Detect which cell encompasses the target text, then output its (x, y) center coordinate. 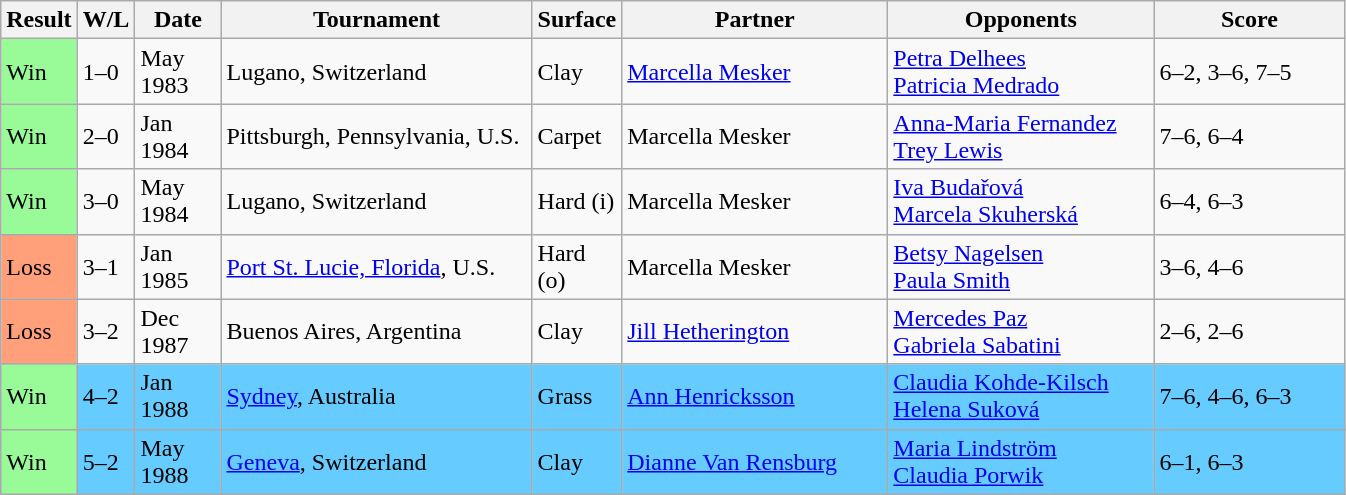
Partner (755, 20)
6–1, 6–3 (1250, 462)
6–4, 6–3 (1250, 202)
Jan 1988 (178, 396)
Result (39, 20)
Port St. Lucie, Florida, U.S. (376, 266)
7–6, 4–6, 6–3 (1250, 396)
7–6, 6–4 (1250, 136)
Hard (o) (577, 266)
May 1988 (178, 462)
5–2 (106, 462)
Iva Budařová Marcela Skuherská (1021, 202)
Jill Hetherington (755, 332)
Tournament (376, 20)
6–2, 3–6, 7–5 (1250, 72)
Hard (i) (577, 202)
Petra Delhees Patricia Medrado (1021, 72)
Surface (577, 20)
Date (178, 20)
Maria Lindström Claudia Porwik (1021, 462)
3–0 (106, 202)
Opponents (1021, 20)
May 1983 (178, 72)
Ann Henricksson (755, 396)
2–6, 2–6 (1250, 332)
W/L (106, 20)
3–6, 4–6 (1250, 266)
Carpet (577, 136)
Score (1250, 20)
Jan 1984 (178, 136)
1–0 (106, 72)
Sydney, Australia (376, 396)
Pittsburgh, Pennsylvania, U.S. (376, 136)
2–0 (106, 136)
May 1984 (178, 202)
Betsy Nagelsen Paula Smith (1021, 266)
Anna-Maria Fernandez Trey Lewis (1021, 136)
Geneva, Switzerland (376, 462)
Claudia Kohde-Kilsch Helena Suková (1021, 396)
3–1 (106, 266)
Dianne Van Rensburg (755, 462)
Grass (577, 396)
Dec 1987 (178, 332)
4–2 (106, 396)
3–2 (106, 332)
Buenos Aires, Argentina (376, 332)
Mercedes Paz Gabriela Sabatini (1021, 332)
Jan 1985 (178, 266)
